Locate the cell with the specified text and output its (x, y) center coordinate. 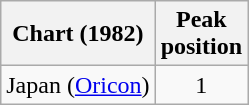
Peakposition (201, 34)
Chart (1982) (78, 34)
1 (201, 85)
Japan (Oricon) (78, 85)
